From the cell containing the given text, extract its center point as (X, Y) coordinate. 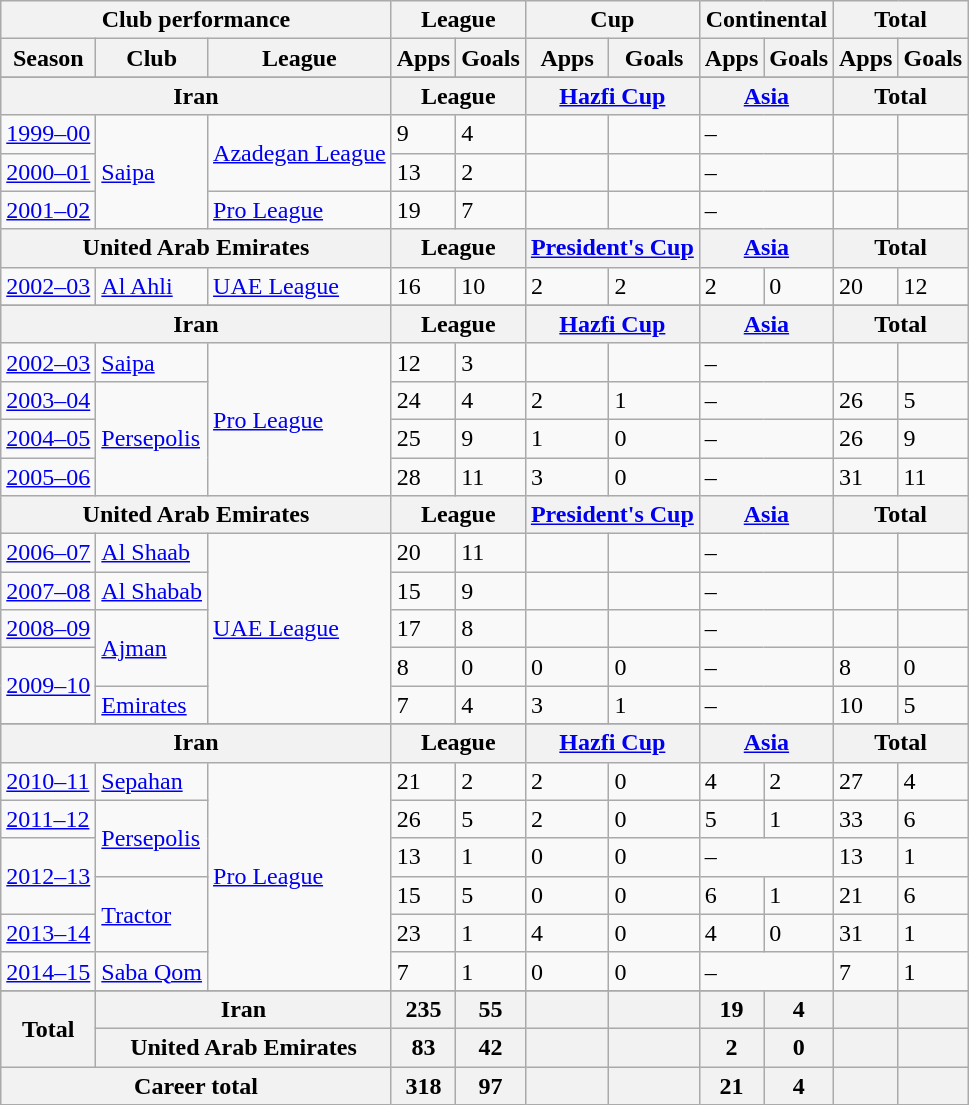
25 (423, 438)
42 (491, 1047)
2011–12 (48, 819)
2014–15 (48, 971)
24 (423, 400)
83 (423, 1047)
Azadegan League (300, 153)
Al Shabab (152, 591)
235 (423, 1009)
Al Shaab (152, 553)
2009–10 (48, 686)
2003–04 (48, 400)
2010–11 (48, 781)
16 (423, 286)
97 (491, 1085)
33 (866, 819)
2007–08 (48, 591)
2001–02 (48, 210)
2006–07 (48, 553)
2008–09 (48, 629)
Al Ahli (152, 286)
Season (48, 58)
17 (423, 629)
55 (491, 1009)
Club (152, 58)
Emirates (152, 705)
2012–13 (48, 876)
Club performance (196, 20)
1999–00 (48, 134)
318 (423, 1085)
Ajman (152, 648)
2005–06 (48, 477)
Sepahan (152, 781)
Cup (612, 20)
2013–14 (48, 933)
2000–01 (48, 172)
Saba Qom (152, 971)
23 (423, 933)
28 (423, 477)
Career total (196, 1085)
2004–05 (48, 438)
27 (866, 781)
Tractor (152, 914)
Continental (766, 20)
